Provide the [X, Y] coordinate of the cell's center where the given text is located.  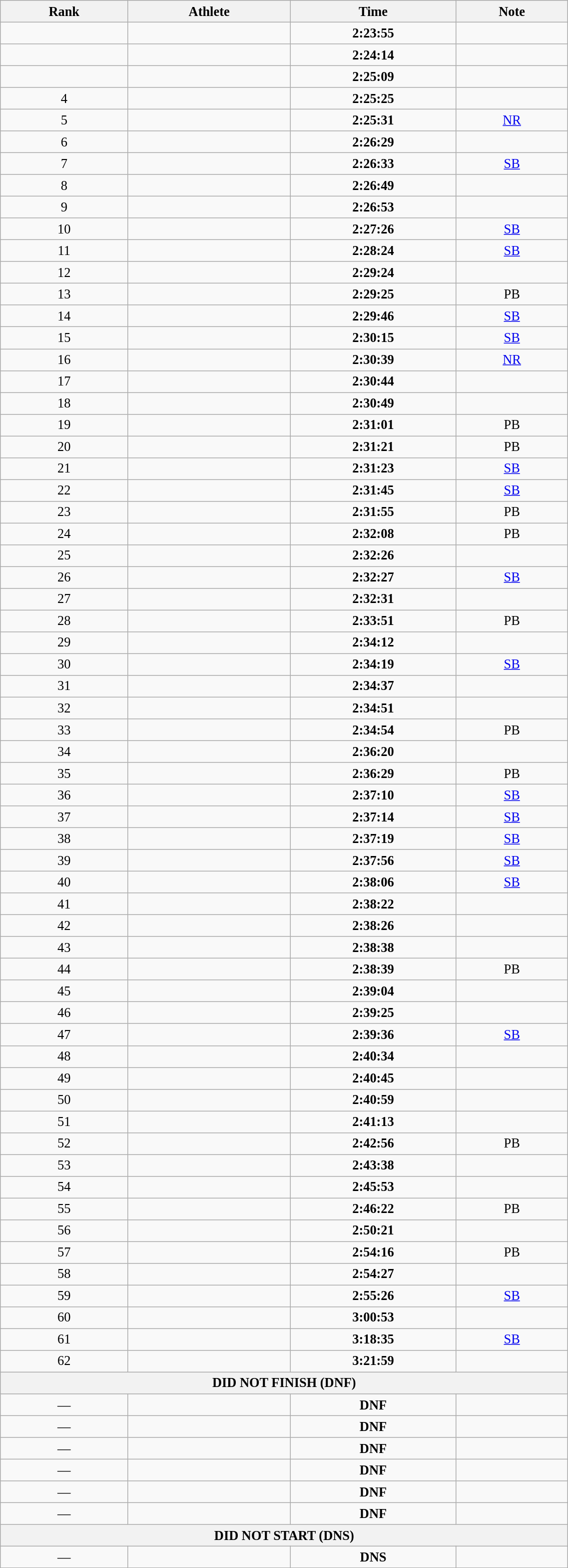
41 [64, 904]
2:38:38 [374, 947]
49 [64, 1078]
DID NOT START (DNS) [284, 1535]
Time [374, 11]
2:38:22 [374, 904]
2:31:23 [374, 468]
23 [64, 512]
42 [64, 925]
58 [64, 1274]
3:21:59 [374, 1361]
2:27:26 [374, 229]
2:25:09 [374, 76]
36 [64, 795]
2:29:46 [374, 316]
13 [64, 294]
2:36:29 [374, 773]
45 [64, 991]
21 [64, 468]
48 [64, 1056]
2:29:25 [374, 294]
2:30:15 [374, 338]
34 [64, 751]
46 [64, 1013]
7 [64, 163]
54 [64, 1187]
Athlete [209, 11]
2:36:20 [374, 751]
55 [64, 1208]
2:40:34 [374, 1056]
25 [64, 555]
DNS [374, 1557]
2:29:24 [374, 272]
2:31:55 [374, 512]
9 [64, 207]
6 [64, 142]
2:32:26 [374, 555]
2:25:31 [374, 120]
2:31:01 [374, 425]
2:37:10 [374, 795]
2:24:14 [374, 54]
51 [64, 1121]
18 [64, 403]
2:54:27 [374, 1274]
29 [64, 642]
40 [64, 882]
8 [64, 185]
2:39:36 [374, 1034]
2:32:31 [374, 599]
2:46:22 [374, 1208]
44 [64, 969]
50 [64, 1100]
2:38:39 [374, 969]
2:38:26 [374, 925]
61 [64, 1339]
4 [64, 98]
2:38:06 [374, 882]
2:34:19 [374, 664]
5 [64, 120]
2:34:12 [374, 642]
31 [64, 686]
62 [64, 1361]
2:37:56 [374, 860]
59 [64, 1296]
2:30:39 [374, 359]
2:32:08 [374, 533]
2:34:54 [374, 729]
2:26:53 [374, 207]
17 [64, 381]
3:18:35 [374, 1339]
2:30:44 [374, 381]
2:23:55 [374, 33]
11 [64, 250]
24 [64, 533]
32 [64, 708]
2:25:25 [374, 98]
60 [64, 1317]
20 [64, 446]
38 [64, 838]
2:43:38 [374, 1165]
2:40:45 [374, 1078]
28 [64, 621]
2:37:19 [374, 838]
30 [64, 664]
27 [64, 599]
2:28:24 [374, 250]
2:31:21 [374, 446]
35 [64, 773]
2:39:04 [374, 991]
52 [64, 1143]
2:45:53 [374, 1187]
Note [512, 11]
43 [64, 947]
53 [64, 1165]
14 [64, 316]
57 [64, 1252]
2:31:45 [374, 490]
2:41:13 [374, 1121]
19 [64, 425]
22 [64, 490]
2:37:14 [374, 817]
37 [64, 817]
2:39:25 [374, 1013]
2:33:51 [374, 621]
2:50:21 [374, 1230]
Rank [64, 11]
16 [64, 359]
DID NOT FINISH (DNF) [284, 1383]
3:00:53 [374, 1317]
26 [64, 577]
2:34:51 [374, 708]
2:26:49 [374, 185]
15 [64, 338]
56 [64, 1230]
2:55:26 [374, 1296]
47 [64, 1034]
2:26:29 [374, 142]
10 [64, 229]
2:54:16 [374, 1252]
2:42:56 [374, 1143]
33 [64, 729]
2:34:37 [374, 686]
39 [64, 860]
2:26:33 [374, 163]
2:30:49 [374, 403]
2:40:59 [374, 1100]
2:32:27 [374, 577]
12 [64, 272]
